Provide the (X, Y) coordinate of the cell's center where the given text is located.  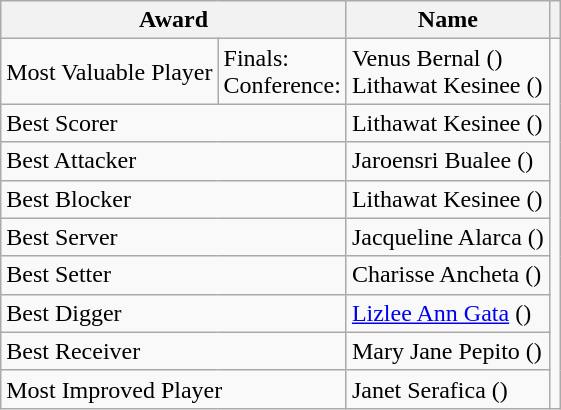
Best Receiver (174, 351)
Lizlee Ann Gata () (448, 313)
Finals:Conference: (282, 72)
Charisse Ancheta () (448, 275)
Most Valuable Player (110, 72)
Best Scorer (174, 123)
Name (448, 20)
Janet Serafica () (448, 389)
Mary Jane Pepito () (448, 351)
Venus Bernal () Lithawat Kesinee () (448, 72)
Jaroensri Bualee () (448, 161)
Best Blocker (174, 199)
Best Setter (174, 275)
Jacqueline Alarca () (448, 237)
Best Attacker (174, 161)
Best Digger (174, 313)
Most Improved Player (174, 389)
Best Server (174, 237)
Award (174, 20)
